From the cell containing the given text, extract its center point as (x, y) coordinate. 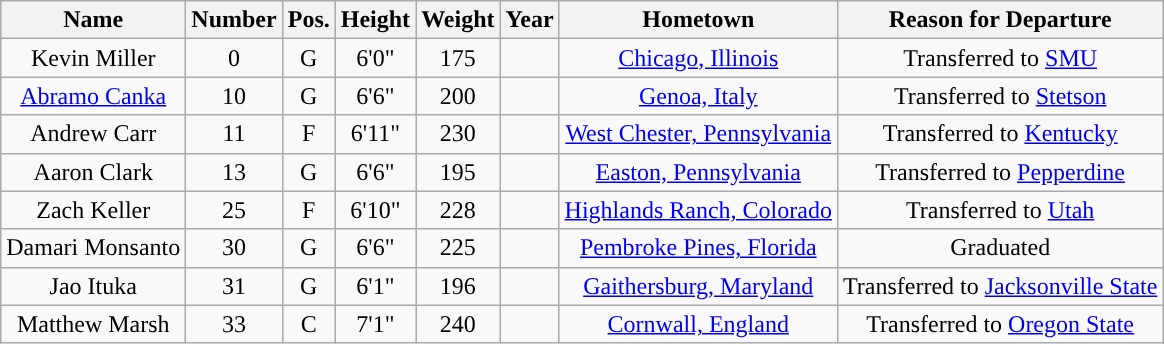
Kevin Miller (94, 58)
10 (234, 96)
Reason for Departure (1000, 20)
225 (458, 248)
30 (234, 248)
175 (458, 58)
Aaron Clark (94, 172)
195 (458, 172)
Highlands Ranch, Colorado (698, 210)
230 (458, 134)
31 (234, 286)
11 (234, 134)
33 (234, 324)
Jao Ituka (94, 286)
Cornwall, England (698, 324)
Transferred to Stetson (1000, 96)
6'0" (375, 58)
240 (458, 324)
Height (375, 20)
228 (458, 210)
200 (458, 96)
Pos. (308, 20)
Easton, Pennsylvania (698, 172)
Transferred to Utah (1000, 210)
Graduated (1000, 248)
Genoa, Italy (698, 96)
Damari Monsanto (94, 248)
Hometown (698, 20)
Matthew Marsh (94, 324)
Year (530, 20)
Transferred to SMU (1000, 58)
Chicago, Illinois (698, 58)
C (308, 324)
Name (94, 20)
Transferred to Jacksonville State (1000, 286)
Zach Keller (94, 210)
Number (234, 20)
196 (458, 286)
Transferred to Pepperdine (1000, 172)
Andrew Carr (94, 134)
6'1" (375, 286)
West Chester, Pennsylvania (698, 134)
Pembroke Pines, Florida (698, 248)
0 (234, 58)
Abramo Canka (94, 96)
25 (234, 210)
Transferred to Oregon State (1000, 324)
Transferred to Kentucky (1000, 134)
Gaithersburg, Maryland (698, 286)
13 (234, 172)
6'10" (375, 210)
Weight (458, 20)
6'11" (375, 134)
7'1" (375, 324)
